Determine the (X, Y) coordinate at the center of the cell enclosing the given text.  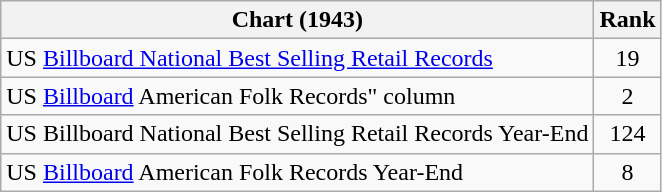
US Billboard National Best Selling Retail Records (298, 58)
124 (628, 134)
US Billboard American Folk Records Year-End (298, 172)
8 (628, 172)
19 (628, 58)
2 (628, 96)
US Billboard American Folk Records" column (298, 96)
Chart (1943) (298, 20)
US Billboard National Best Selling Retail Records Year-End (298, 134)
Rank (628, 20)
